Provide the (X, Y) coordinate of the cell's center where the given text is located.  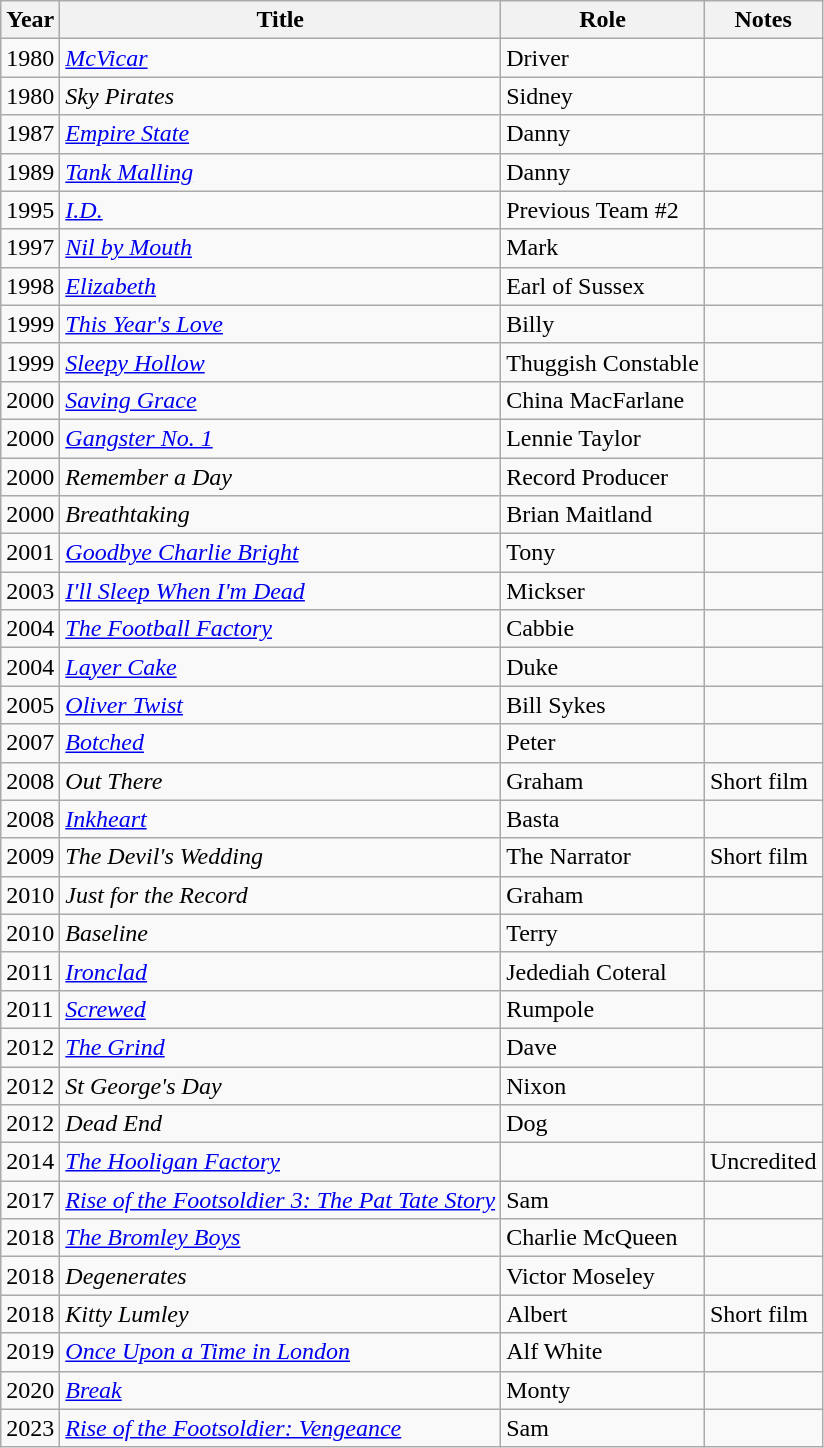
Peter (603, 743)
Degenerates (280, 1276)
The Grind (280, 1047)
Alf White (603, 1352)
1998 (30, 286)
2020 (30, 1390)
2014 (30, 1162)
Mickser (603, 591)
Uncredited (763, 1162)
1995 (30, 210)
Tank Malling (280, 172)
Billy (603, 324)
I.D. (280, 210)
Ironclad (280, 971)
The Football Factory (280, 629)
Inkheart (280, 819)
Thuggish Constable (603, 362)
Remember a Day (280, 477)
Break (280, 1390)
Sleepy Hollow (280, 362)
Albert (603, 1314)
Sidney (603, 96)
Once Upon a Time in London (280, 1352)
Brian Maitland (603, 515)
Year (30, 20)
The Narrator (603, 857)
McVicar (280, 58)
2003 (30, 591)
1997 (30, 248)
Gangster No. 1 (280, 438)
Nil by Mouth (280, 248)
Rumpole (603, 1009)
Tony (603, 553)
Baseline (280, 933)
Previous Team #2 (603, 210)
Elizabeth (280, 286)
Lennie Taylor (603, 438)
Notes (763, 20)
2005 (30, 705)
Layer Cake (280, 667)
Jedediah Coteral (603, 971)
Role (603, 20)
The Bromley Boys (280, 1238)
Mark (603, 248)
Breathtaking (280, 515)
Rise of the Footsoldier 3: The Pat Tate Story (280, 1200)
Out There (280, 781)
Charlie McQueen (603, 1238)
1987 (30, 134)
Driver (603, 58)
Sky Pirates (280, 96)
Basta (603, 819)
The Devil's Wedding (280, 857)
Cabbie (603, 629)
2007 (30, 743)
Duke (603, 667)
Dave (603, 1047)
2009 (30, 857)
Rise of the Footsoldier: Vengeance (280, 1428)
Bill Sykes (603, 705)
This Year's Love (280, 324)
China MacFarlane (603, 400)
Terry (603, 933)
St George's Day (280, 1085)
The Hooligan Factory (280, 1162)
2023 (30, 1428)
Goodbye Charlie Bright (280, 553)
Earl of Sussex (603, 286)
Dead End (280, 1124)
Empire State (280, 134)
Botched (280, 743)
2017 (30, 1200)
Oliver Twist (280, 705)
I'll Sleep When I'm Dead (280, 591)
2019 (30, 1352)
Just for the Record (280, 895)
Kitty Lumley (280, 1314)
Nixon (603, 1085)
Title (280, 20)
Dog (603, 1124)
Victor Moseley (603, 1276)
1989 (30, 172)
Monty (603, 1390)
Saving Grace (280, 400)
2001 (30, 553)
Record Producer (603, 477)
Screwed (280, 1009)
